Locate the cell with the specified text and output its (x, y) center coordinate. 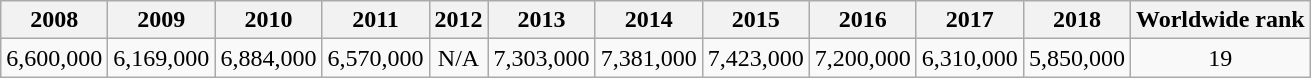
2008 (54, 20)
2016 (862, 20)
Worldwide rank (1220, 20)
7,200,000 (862, 58)
2017 (970, 20)
2018 (1076, 20)
7,381,000 (648, 58)
2015 (756, 20)
2012 (458, 20)
2010 (268, 20)
2013 (542, 20)
6,310,000 (970, 58)
7,303,000 (542, 58)
2011 (376, 20)
6,600,000 (54, 58)
2009 (162, 20)
2014 (648, 20)
6,169,000 (162, 58)
6,570,000 (376, 58)
6,884,000 (268, 58)
7,423,000 (756, 58)
N/A (458, 58)
5,850,000 (1076, 58)
19 (1220, 58)
